Scan for the cell matching the given text and deliver its [X, Y] coordinate at center. 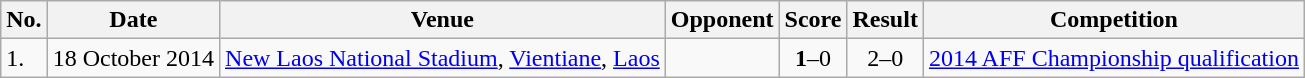
1–0 [813, 58]
Score [813, 20]
Date [133, 20]
New Laos National Stadium, Vientiane, Laos [443, 58]
1. [24, 58]
Result [885, 20]
2014 AFF Championship qualification [1114, 58]
Competition [1114, 20]
18 October 2014 [133, 58]
2–0 [885, 58]
Venue [443, 20]
No. [24, 20]
Opponent [722, 20]
